Detect which cell encompasses the target text, then output its (x, y) center coordinate. 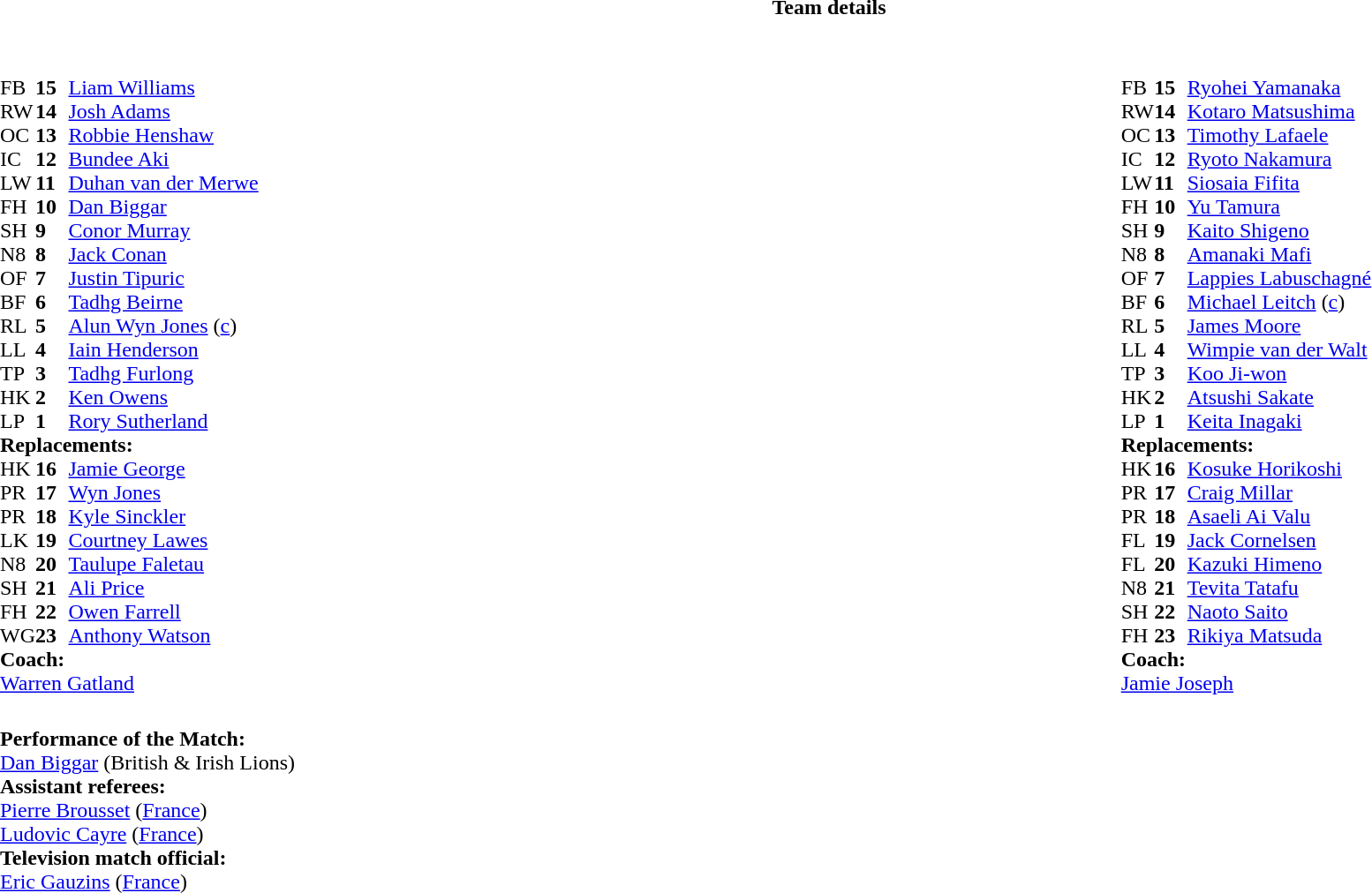
Duhan van der Merwe (162, 184)
Kotaro Matsushima (1280, 111)
Yu Tamura (1280, 206)
Anthony Watson (162, 635)
Ryohei Yamanaka (1280, 88)
Conor Murray (162, 231)
Naoto Saito (1280, 612)
Alun Wyn Jones (c) (162, 326)
Dan Biggar (162, 206)
Atsushi Sakate (1280, 397)
LK (18, 540)
Iain Henderson (162, 349)
Robbie Henshaw (162, 136)
Jamie Joseph (1247, 683)
James Moore (1280, 326)
Tadhg Furlong (162, 374)
Jack Conan (162, 254)
Justin Tipuric (162, 279)
Owen Farrell (162, 612)
Siosaia Fifita (1280, 184)
Wyn Jones (162, 492)
Craig Millar (1280, 492)
Kaito Shigeno (1280, 231)
Liam Williams (162, 88)
Amanaki Mafi (1280, 254)
Tadhg Beirne (162, 302)
Koo Ji-won (1280, 374)
Wimpie van der Walt (1280, 349)
Ken Owens (162, 397)
Warren Gatland (129, 683)
Taulupe Faletau (162, 565)
Kazuki Himeno (1280, 565)
Ryoto Nakamura (1280, 159)
Michael Leitch (c) (1280, 302)
Kosuke Horikoshi (1280, 469)
Josh Adams (162, 111)
Courtney Lawes (162, 540)
Timothy Lafaele (1280, 136)
Rikiya Matsuda (1280, 635)
Bundee Aki (162, 159)
WG (18, 635)
Ali Price (162, 588)
Kyle Sinckler (162, 517)
Asaeli Ai Valu (1280, 517)
Lappies Labuschagné (1280, 279)
Keita Inagaki (1280, 422)
Jamie George (162, 469)
Rory Sutherland (162, 422)
Jack Cornelsen (1280, 540)
Tevita Tatafu (1280, 588)
